Extract the [x, y] coordinate from the center of the cell holding the provided text.  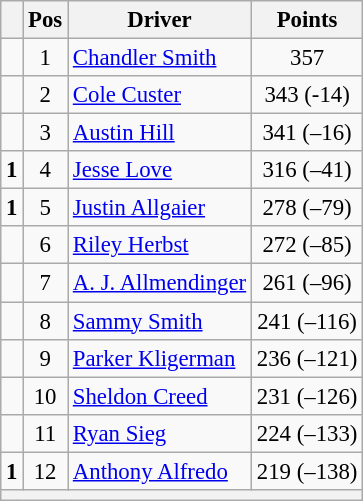
6 [46, 245]
343 (-14) [306, 95]
7 [46, 283]
Cole Custer [160, 95]
Justin Allgaier [160, 208]
341 (–16) [306, 133]
8 [46, 321]
Sheldon Creed [160, 396]
4 [46, 170]
316 (–41) [306, 170]
5 [46, 208]
Parker Kligerman [160, 358]
224 (–133) [306, 433]
A. J. Allmendinger [160, 283]
Jesse Love [160, 170]
261 (–96) [306, 283]
10 [46, 396]
Sammy Smith [160, 321]
11 [46, 433]
Driver [160, 20]
3 [46, 133]
357 [306, 58]
Ryan Sieg [160, 433]
219 (–138) [306, 471]
9 [46, 358]
Points [306, 20]
278 (–79) [306, 208]
241 (–116) [306, 321]
236 (–121) [306, 358]
Pos [46, 20]
Austin Hill [160, 133]
Riley Herbst [160, 245]
2 [46, 95]
Anthony Alfredo [160, 471]
272 (–85) [306, 245]
12 [46, 471]
Chandler Smith [160, 58]
231 (–126) [306, 396]
